Return [X, Y] of the center of cell containing provided text 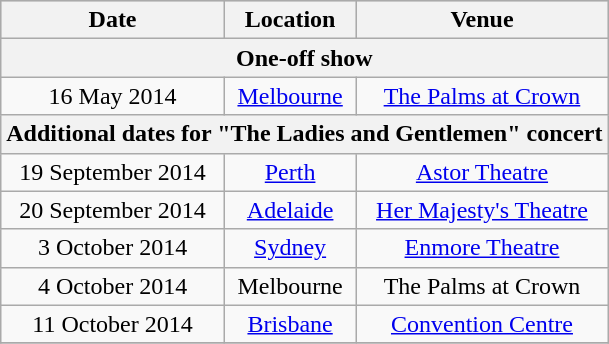
20 September 2014 [113, 210]
One-off show [304, 58]
4 October 2014 [113, 286]
Additional dates for "The Ladies and Gentlemen" concert [304, 134]
Brisbane [290, 324]
Astor Theatre [482, 172]
Date [113, 20]
Venue [482, 20]
Enmore Theatre [482, 248]
Location [290, 20]
Adelaide [290, 210]
Perth [290, 172]
19 September 2014 [113, 172]
Convention Centre [482, 324]
Her Majesty's Theatre [482, 210]
Sydney [290, 248]
11 October 2014 [113, 324]
3 October 2014 [113, 248]
16 May 2014 [113, 96]
